Return the [X, Y] coordinate for the center point of the cell that contains the specified text.  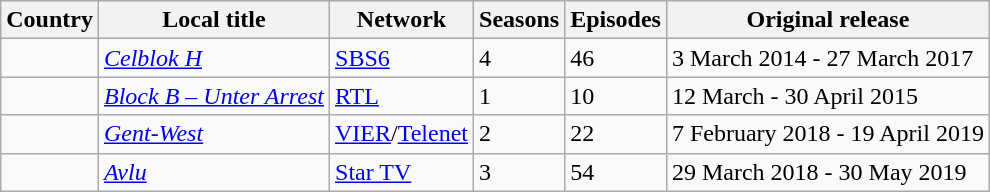
29 March 2018 - 30 May 2019 [828, 172]
3 [520, 172]
Original release [828, 20]
12 March - 30 April 2015 [828, 96]
Local title [214, 20]
Episodes [616, 20]
4 [520, 58]
Celblok H [214, 58]
Network [402, 20]
Gent-West [214, 134]
54 [616, 172]
Star TV [402, 172]
Avlu [214, 172]
VIER/Telenet [402, 134]
46 [616, 58]
3 March 2014 - 27 March 2017 [828, 58]
Block B – Unter Arrest [214, 96]
SBS6 [402, 58]
22 [616, 134]
Country [50, 20]
1 [520, 96]
7 February 2018 - 19 April 2019 [828, 134]
Seasons [520, 20]
RTL [402, 96]
10 [616, 96]
2 [520, 134]
